Provide the (x, y) coordinate of the cell's center where the given text is located.  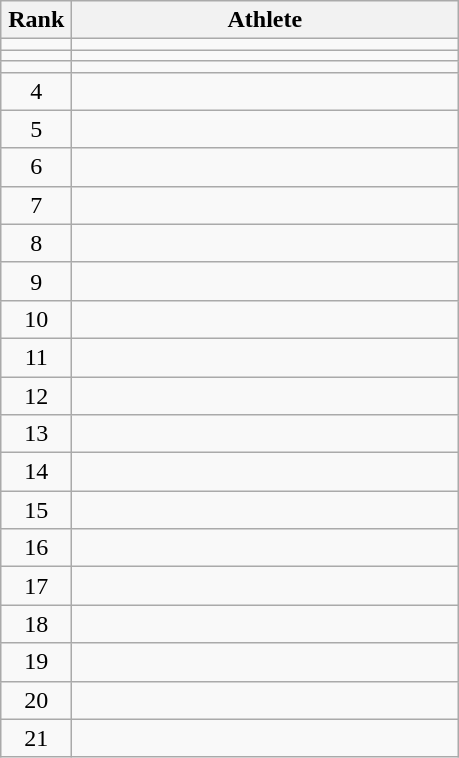
18 (36, 624)
13 (36, 434)
20 (36, 700)
11 (36, 357)
8 (36, 243)
16 (36, 548)
6 (36, 167)
7 (36, 205)
19 (36, 662)
5 (36, 129)
15 (36, 510)
Rank (36, 20)
21 (36, 738)
12 (36, 395)
17 (36, 586)
9 (36, 281)
Athlete (265, 20)
4 (36, 91)
10 (36, 319)
14 (36, 472)
